For the text-containing cell, return its midpoint in [x, y] coordinate format. 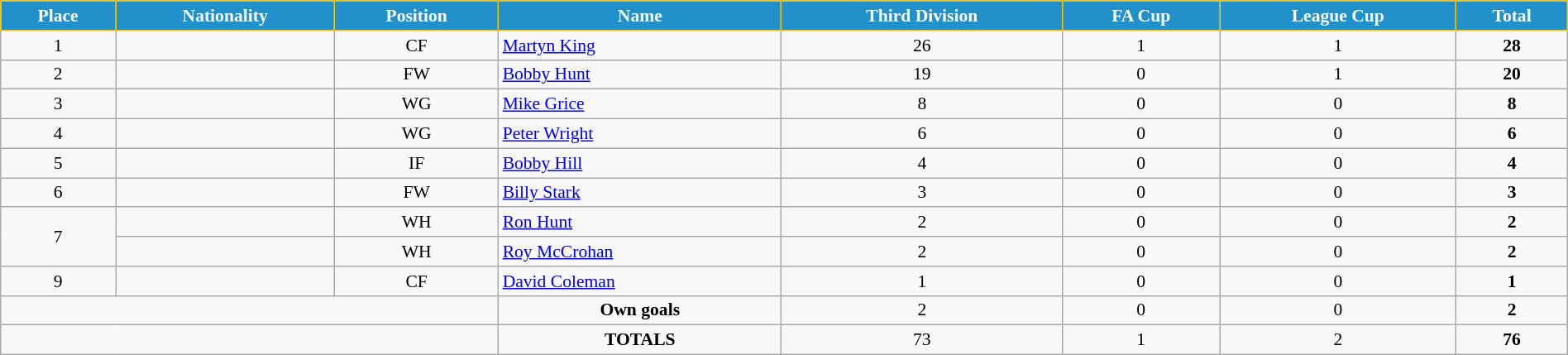
19 [922, 74]
David Coleman [640, 281]
26 [922, 46]
Position [417, 16]
TOTALS [640, 340]
Peter Wright [640, 134]
73 [922, 340]
Name [640, 16]
Martyn King [640, 46]
9 [58, 281]
Roy McCrohan [640, 252]
Total [1512, 16]
Own goals [640, 310]
20 [1512, 74]
Place [58, 16]
Ron Hunt [640, 223]
76 [1512, 340]
5 [58, 163]
7 [58, 237]
Bobby Hill [640, 163]
FA Cup [1141, 16]
Third Division [922, 16]
IF [417, 163]
League Cup [1338, 16]
Mike Grice [640, 104]
Billy Stark [640, 193]
Bobby Hunt [640, 74]
Nationality [225, 16]
28 [1512, 46]
